Find where the given text appears and provide that cell's center as [x, y] coordinate. 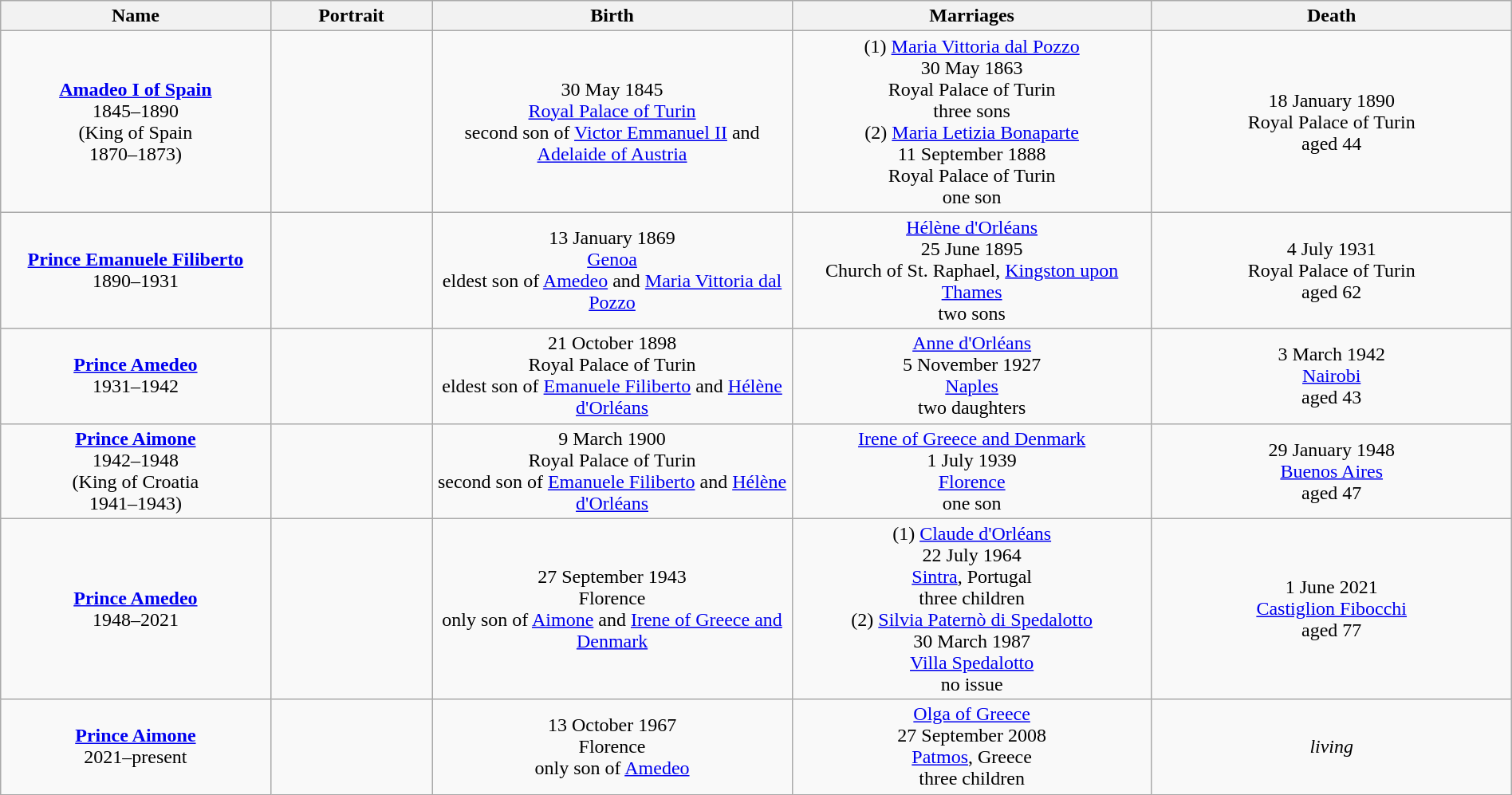
Prince Amedeo1931–1942 [136, 376]
4 July 1931Royal Palace of Turinaged 62 [1332, 270]
Portrait [351, 16]
Olga of Greece27 September 2008Patmos, Greece three children [971, 746]
30 May 1845Royal Palace of Turinsecond son of Victor Emmanuel II and Adelaide of Austria [612, 121]
Marriages [971, 16]
13 January 1869Genoaeldest son of Amedeo and Maria Vittoria dal Pozzo [612, 270]
Birth [612, 16]
Death [1332, 16]
27 September 1943Florenceonly son of Aimone and Irene of Greece and Denmark [612, 609]
Name [136, 16]
Hélène d'Orléans25 June 1895Church of St. Raphael, Kingston upon Thamestwo sons [971, 270]
Prince Emanuele Filiberto1890–1931 [136, 270]
Amadeo I of Spain1845–1890(King of Spain1870–1873) [136, 121]
18 January 1890Royal Palace of Turinaged 44 [1332, 121]
29 January 1948Buenos Airesaged 47 [1332, 470]
Anne d'Orléans5 November 1927Naplestwo daughters [971, 376]
13 October 1967Florenceonly son of Amedeo [612, 746]
Prince Amedeo1948–2021 [136, 609]
3 March 1942Nairobiaged 43 [1332, 376]
Irene of Greece and Denmark1 July 1939Florenceone son [971, 470]
Prince Aimone2021–present [136, 746]
21 October 1898Royal Palace of Turineldest son of Emanuele Filiberto and Hélène d'Orléans [612, 376]
(1) Claude d'Orléans22 July 1964Sintra, Portugalthree children(2) Silvia Paternò di Spedalotto30 March 1987Villa Spedalottono issue [971, 609]
(1) Maria Vittoria dal Pozzo30 May 1863Royal Palace of Turinthree sons(2) Maria Letizia Bonaparte11 September 1888Royal Palace of Turinone son [971, 121]
1 June 2021Castiglion Fibocchiaged 77 [1332, 609]
living [1332, 746]
9 March 1900Royal Palace of Turinsecond son of Emanuele Filiberto and Hélène d'Orléans [612, 470]
Prince Aimone1942–1948(King of Croatia1941–1943) [136, 470]
